Capture the cell that displays the provided text and extract its (x, y) central coordinate. 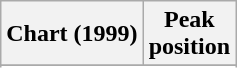
Peakposition (189, 34)
Chart (1999) (72, 34)
